Detect which cell encompasses the target text, then output its [X, Y] center coordinate. 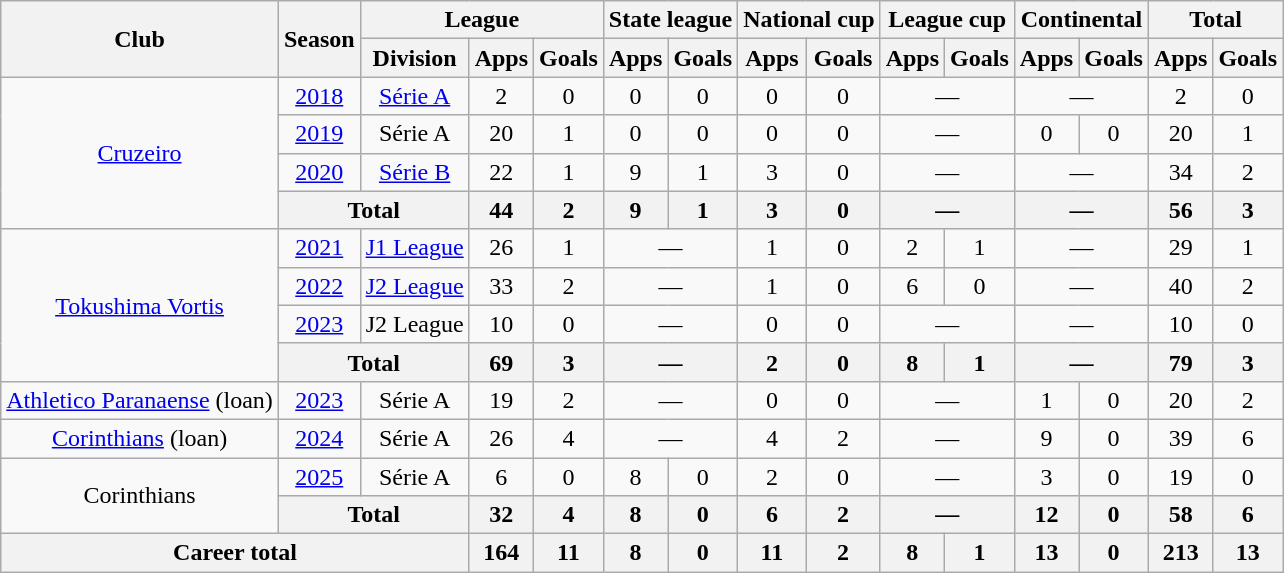
Corinthians (loan) [140, 438]
69 [501, 362]
2022 [319, 286]
79 [1180, 362]
2018 [319, 96]
58 [1180, 515]
Athletico Paranaense (loan) [140, 400]
Career total [235, 553]
Season [319, 39]
56 [1180, 210]
Tokushima Vortis [140, 305]
22 [501, 172]
2021 [319, 248]
2019 [319, 134]
Cruzeiro [140, 153]
League cup [947, 20]
Continental [1081, 20]
164 [501, 553]
2020 [319, 172]
32 [501, 515]
2025 [319, 477]
12 [1046, 515]
33 [501, 286]
Corinthians [140, 496]
State league [670, 20]
29 [1180, 248]
Série B [414, 172]
44 [501, 210]
League [482, 20]
National cup [809, 20]
213 [1180, 553]
Club [140, 39]
39 [1180, 438]
40 [1180, 286]
Division [414, 58]
J1 League [414, 248]
34 [1180, 172]
2024 [319, 438]
